Scan for the cell matching the given text and deliver its [X, Y] coordinate at center. 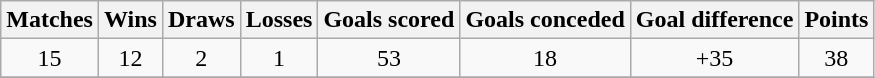
Goals scored [389, 20]
38 [836, 58]
+35 [714, 58]
2 [201, 58]
Goal difference [714, 20]
18 [545, 58]
Matches [50, 20]
15 [50, 58]
53 [389, 58]
Points [836, 20]
Wins [130, 20]
Losses [279, 20]
12 [130, 58]
1 [279, 58]
Draws [201, 20]
Goals conceded [545, 20]
